Scan for the cell matching the given text and deliver its [x, y] coordinate at center. 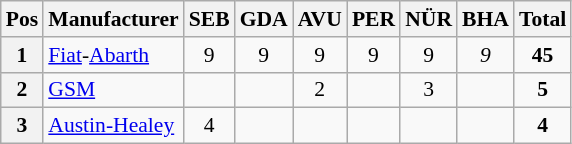
Pos [22, 19]
AVU [320, 19]
45 [542, 55]
1 [22, 55]
5 [542, 90]
Manufacturer [113, 19]
GSM [113, 90]
Fiat-Abarth [113, 55]
PER [374, 19]
GDA [264, 19]
BHA [486, 19]
Total [542, 19]
Austin-Healey [113, 126]
NÜR [428, 19]
SEB [210, 19]
